Search for the cell housing the specified text and yield its [x, y] center coordinate. 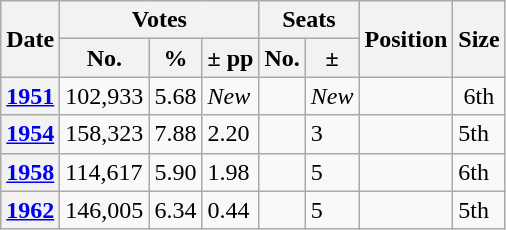
5.90 [176, 172]
102,933 [104, 96]
2.20 [230, 134]
3 [332, 134]
± [332, 58]
7.88 [176, 134]
% [176, 58]
± pp [230, 58]
1962 [30, 210]
Position [406, 39]
1951 [30, 96]
1.98 [230, 172]
Date [30, 39]
1958 [30, 172]
146,005 [104, 210]
0.44 [230, 210]
Size [479, 39]
114,617 [104, 172]
158,323 [104, 134]
1954 [30, 134]
5.68 [176, 96]
Seats [309, 20]
6.34 [176, 210]
Votes [160, 20]
